Pinpoint the cell where the given text exists, returning its [X, Y] midpoint coordinate. 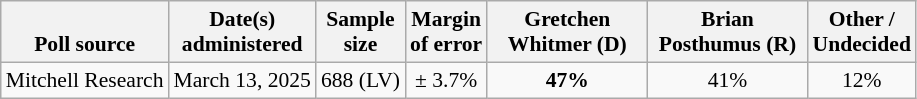
Samplesize [360, 32]
Poll source [85, 32]
Other /Undecided [862, 32]
Mitchell Research [85, 80]
BrianPosthumus (R) [727, 32]
688 (LV) [360, 80]
Date(s)administered [242, 32]
GretchenWhitmer (D) [567, 32]
Marginof error [446, 32]
March 13, 2025 [242, 80]
41% [727, 80]
12% [862, 80]
± 3.7% [446, 80]
47% [567, 80]
